From the cell containing the given text, extract its center point as [x, y] coordinate. 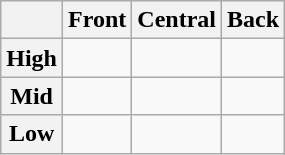
Central [177, 20]
High [32, 58]
Mid [32, 96]
Low [32, 134]
Front [98, 20]
Back [254, 20]
